Pinpoint the cell where the given text exists, returning its (x, y) midpoint coordinate. 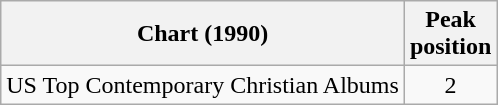
US Top Contemporary Christian Albums (203, 85)
Chart (1990) (203, 34)
2 (450, 85)
Peakposition (450, 34)
